Return the [x, y] coordinate for the center point of the cell that contains the specified text.  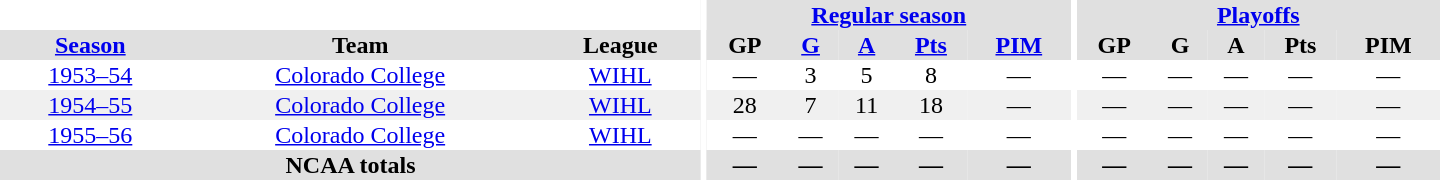
League [620, 45]
Playoffs [1258, 15]
Regular season [888, 15]
1955–56 [90, 135]
3 [811, 75]
18 [932, 105]
Season [90, 45]
28 [744, 105]
5 [867, 75]
11 [867, 105]
Team [360, 45]
8 [932, 75]
1953–54 [90, 75]
1954–55 [90, 105]
7 [811, 105]
NCAA totals [350, 165]
